Find where the given text appears and provide that cell's center as [x, y] coordinate. 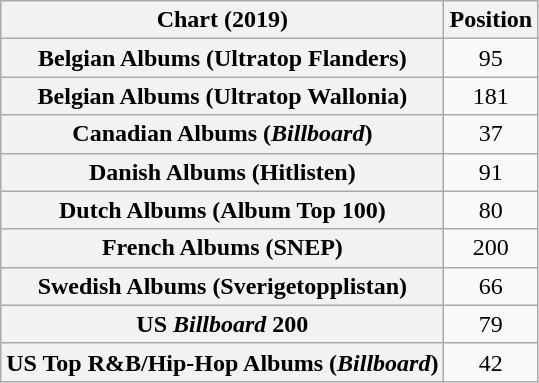
200 [491, 248]
Canadian Albums (Billboard) [222, 134]
42 [491, 362]
95 [491, 58]
79 [491, 324]
US Top R&B/Hip-Hop Albums (Billboard) [222, 362]
Belgian Albums (Ultratop Wallonia) [222, 96]
37 [491, 134]
Belgian Albums (Ultratop Flanders) [222, 58]
66 [491, 286]
Position [491, 20]
Dutch Albums (Album Top 100) [222, 210]
US Billboard 200 [222, 324]
Danish Albums (Hitlisten) [222, 172]
Swedish Albums (Sverigetopplistan) [222, 286]
Chart (2019) [222, 20]
80 [491, 210]
French Albums (SNEP) [222, 248]
181 [491, 96]
91 [491, 172]
